For the text-containing cell, return its midpoint in [x, y] coordinate format. 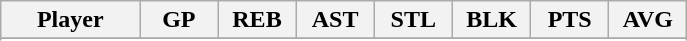
AST [335, 20]
PTS [570, 20]
GP [179, 20]
STL [413, 20]
BLK [491, 20]
REB [257, 20]
Player [70, 20]
AVG [648, 20]
